Return the (X, Y) coordinate for the center point of the cell that contains the specified text.  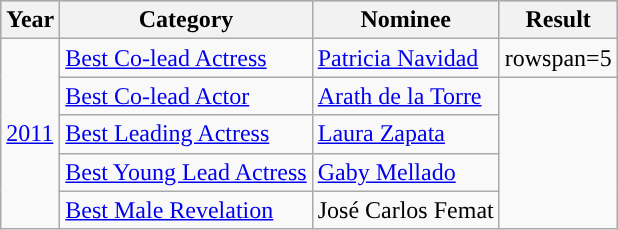
Year (30, 20)
Best Leading Actress (186, 134)
Patricia Navidad (406, 58)
Best Male Revelation (186, 210)
Arath de la Torre (406, 96)
José Carlos Femat (406, 210)
2011 (30, 134)
rowspan=5 (558, 58)
Gaby Mellado (406, 172)
Laura Zapata (406, 134)
Best Co-lead Actress (186, 58)
Category (186, 20)
Result (558, 20)
Nominee (406, 20)
Best Young Lead Actress (186, 172)
Best Co-lead Actor (186, 96)
